Find where the given text appears and provide that cell's center as (X, Y) coordinate. 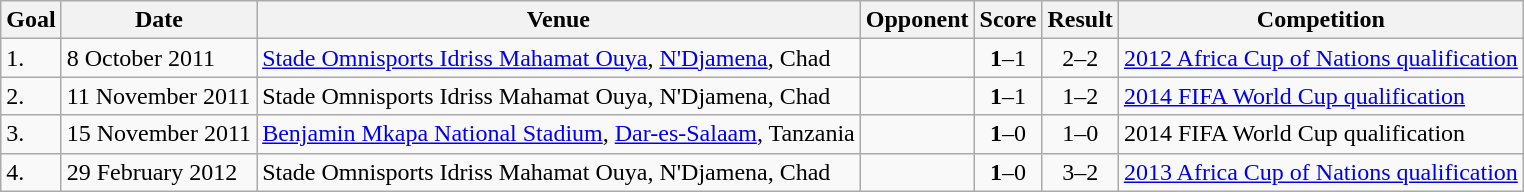
1. (31, 58)
2–2 (1080, 58)
8 October 2011 (158, 58)
Goal (31, 20)
Benjamin Mkapa National Stadium, Dar-es-Salaam, Tanzania (559, 134)
3. (31, 134)
11 November 2011 (158, 96)
15 November 2011 (158, 134)
Score (1008, 20)
2012 Africa Cup of Nations qualification (1320, 58)
Competition (1320, 20)
Opponent (917, 20)
Date (158, 20)
29 February 2012 (158, 172)
4. (31, 172)
2. (31, 96)
Venue (559, 20)
1–2 (1080, 96)
Result (1080, 20)
2013 Africa Cup of Nations qualification (1320, 172)
3–2 (1080, 172)
